Detect which cell encompasses the target text, then output its [X, Y] center coordinate. 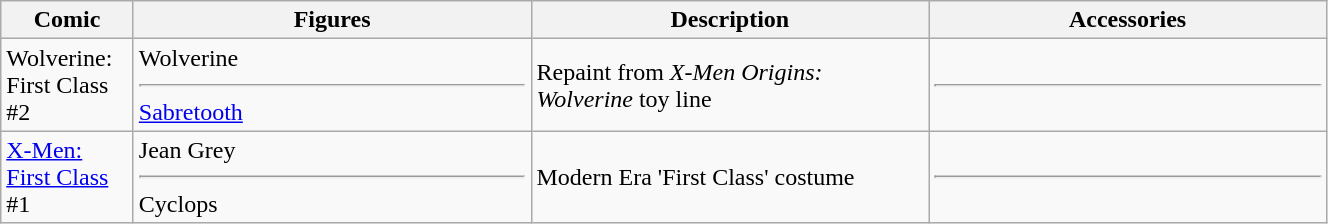
Comic [68, 20]
Wolverine: First Class #2 [68, 85]
Description [730, 20]
Modern Era 'First Class' costume [730, 177]
WolverineSabretooth [332, 85]
Figures [332, 20]
X-Men: First Class #1 [68, 177]
Repaint from X-Men Origins: Wolverine toy line [730, 85]
Jean GreyCyclops [332, 177]
Accessories [1128, 20]
